Extract the (x, y) coordinate from the center of the cell holding the provided text.  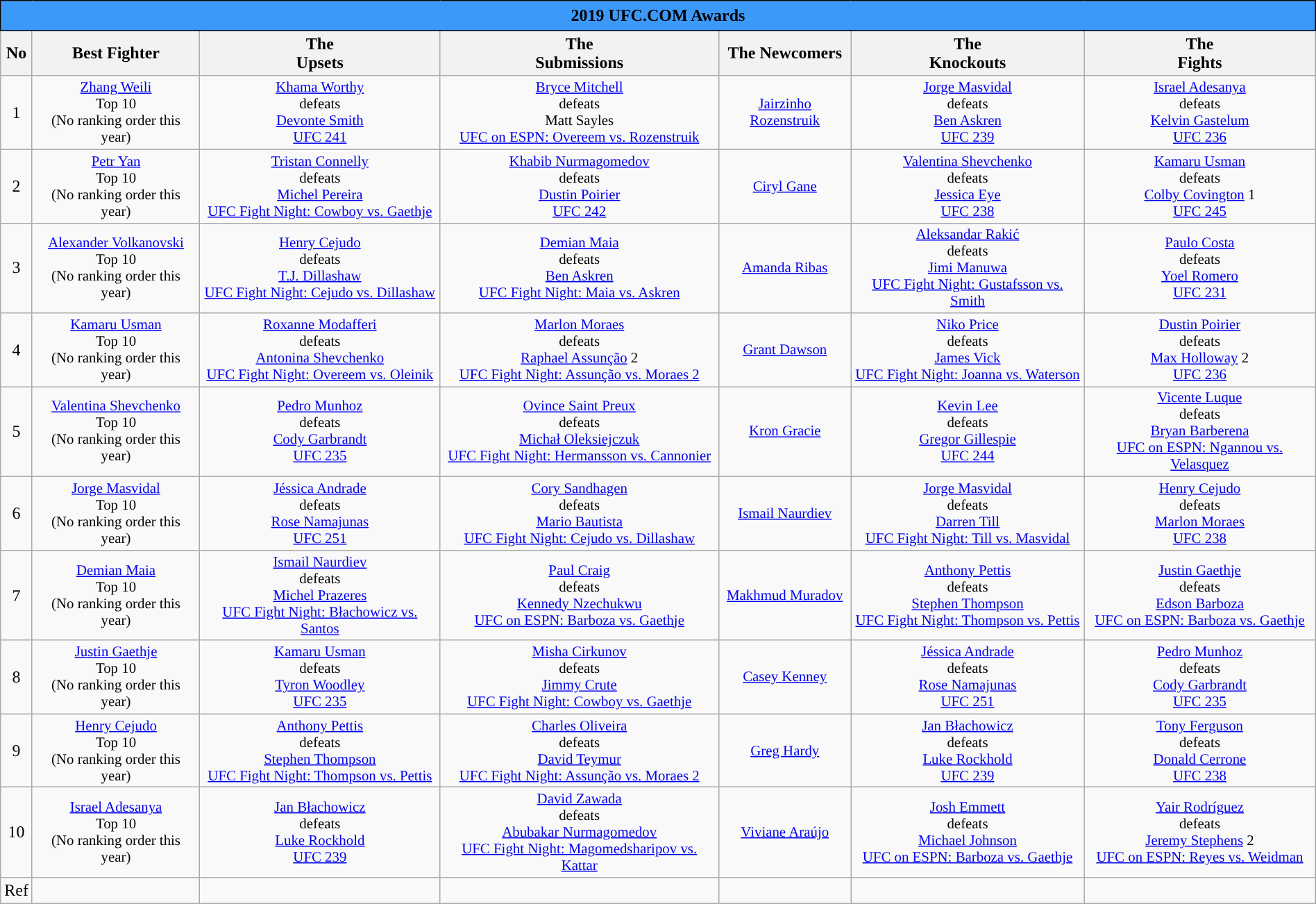
Misha Cirkunov defeats Jimmy Crute UFC Fight Night: Cowboy vs. Gaethje (579, 677)
6 (17, 514)
Valentina Shevchenko defeats Jessica Eye UFC 238 (968, 186)
4 (17, 350)
Greg Hardy (784, 751)
Zhang WeiliTop 10 (No ranking order this year) (115, 112)
Makhmud Muradov (784, 595)
The Newcomers (784, 53)
5 (17, 432)
Ovince Saint Preux defeats Michał Oleksiejczuk UFC Fight Night: Hermansson vs. Cannonier (579, 432)
Jorge MasvidalTop 10 (No ranking order this year) (115, 514)
Henry Cejudo defeats Marlon Moraes UFC 238 (1200, 514)
Tristan Connelly defeats Michel Pereira UFC Fight Night: Cowboy vs. Gaethje (321, 186)
Kron Gracie (784, 432)
TheUpsets (321, 53)
Kamaru Usman defeats Colby Covington 1 UFC 245 (1200, 186)
Kevin Lee defeats Gregor Gillespie UFC 244 (968, 432)
Paulo Costa defeats Yoel Romero UFC 231 (1200, 268)
Demian Maia defeats Ben Askren UFC Fight Night: Maia vs. Askren (579, 268)
Amanda Ribas (784, 268)
Khama Worthy defeats Devonte Smith UFC 241 (321, 112)
Khabib Nurmagomedov defeats Dustin Poirier UFC 242 (579, 186)
9 (17, 751)
No (17, 53)
Petr Yan Top 10 (No ranking order this year) (115, 186)
2019 UFC.COM Awards (658, 16)
Jorge Masvidal defeats Ben Askren UFC 239 (968, 112)
Best Fighter (115, 53)
Henry Cejudo defeats T.J. Dillashaw UFC Fight Night: Cejudo vs. Dillashaw (321, 268)
Cory Sandhagen defeats Mario Bautista UFC Fight Night: Cejudo vs. Dillashaw (579, 514)
2 (17, 186)
Valentina ShevchenkoTop 10 (No ranking order this year) (115, 432)
Charles Oliveira defeats David Teymur UFC Fight Night: Assunção vs. Moraes 2 (579, 751)
1 (17, 112)
Vicente Luque defeats Bryan Barberena UFC on ESPN: Ngannou vs. Velasquez (1200, 432)
Grant Dawson (784, 350)
Tony Ferguson defeats Donald Cerrone UFC 238 (1200, 751)
Dustin Poirier defeats Max Holloway 2 UFC 236 (1200, 350)
Bryce Mitchell defeats Matt Sayles UFC on ESPN: Overeem vs. Rozenstruik (579, 112)
Henry CejudoTop 10 (No ranking order this year) (115, 751)
TheFights (1200, 53)
Israel AdesanyaTop 10 (No ranking order this year) (115, 832)
Ismail Naurdiev (784, 514)
Jorge Masvidal defeats Darren Till UFC Fight Night: Till vs. Masvidal (968, 514)
Yair Rodríguez defeats Jeremy Stephens 2 UFC on ESPN: Reyes vs. Weidman (1200, 832)
Josh Emmett defeats Michael Johnson UFC on ESPN: Barboza vs. Gaethje (968, 832)
Demian MaiaTop 10 (No ranking order this year) (115, 595)
3 (17, 268)
Casey Kenney (784, 677)
Israel Adesanya defeats Kelvin Gastelum UFC 236 (1200, 112)
TheSubmissions (579, 53)
7 (17, 595)
Jairzinho Rozenstruik (784, 112)
10 (17, 832)
Ref (17, 891)
Viviane Araújo (784, 832)
David Zawada defeats Abubakar Nurmagomedov UFC Fight Night: Magomedsharipov vs. Kattar (579, 832)
Alexander Volkanovski Top 10 (No ranking order this year) (115, 268)
Ismail Naurdiev defeats Michel Prazeres UFC Fight Night: Błachowicz vs. Santos (321, 595)
TheKnockouts (968, 53)
Aleksandar Rakić defeats Jimi Manuwa UFC Fight Night: Gustafsson vs. Smith (968, 268)
8 (17, 677)
Kamaru Usman defeats Tyron Woodley UFC 235 (321, 677)
Ciryl Gane (784, 186)
Justin Gaethje defeats Edson Barboza UFC on ESPN: Barboza vs. Gaethje (1200, 595)
Roxanne Modafferi defeats Antonina Shevchenko UFC Fight Night: Overeem vs. Oleinik (321, 350)
Marlon Moraes defeats Raphael Assunção 2 UFC Fight Night: Assunção vs. Moraes 2 (579, 350)
Kamaru UsmanTop 10 (No ranking order this year) (115, 350)
Justin GaethjeTop 10 (No ranking order this year) (115, 677)
Paul Craig defeats Kennedy Nzechukwu UFC on ESPN: Barboza vs. Gaethje (579, 595)
Niko Price defeats James Vick UFC Fight Night: Joanna vs. Waterson (968, 350)
